For the text-containing cell, return its midpoint in [x, y] coordinate format. 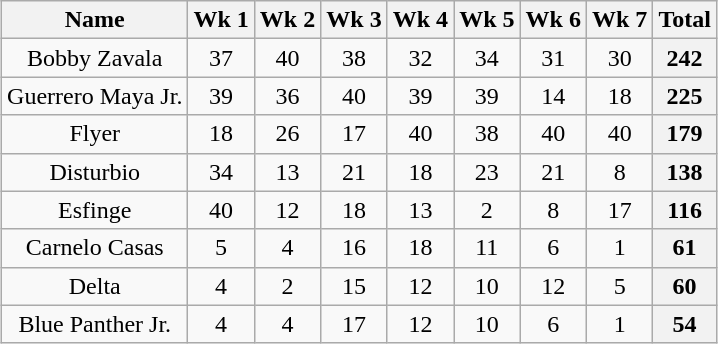
26 [287, 134]
54 [685, 324]
32 [420, 58]
15 [354, 286]
Wk 7 [619, 20]
Carnelo Casas [95, 248]
23 [487, 172]
61 [685, 248]
138 [685, 172]
Wk 2 [287, 20]
Guerrero Maya Jr. [95, 96]
Delta [95, 286]
Wk 4 [420, 20]
60 [685, 286]
Flyer [95, 134]
225 [685, 96]
36 [287, 96]
14 [553, 96]
242 [685, 58]
Esfinge [95, 210]
Total [685, 20]
Blue Panther Jr. [95, 324]
30 [619, 58]
Disturbio [95, 172]
Name [95, 20]
Wk 5 [487, 20]
11 [487, 248]
16 [354, 248]
Wk 6 [553, 20]
Bobby Zavala [95, 58]
31 [553, 58]
179 [685, 134]
Wk 3 [354, 20]
116 [685, 210]
Wk 1 [221, 20]
37 [221, 58]
